Detect which cell encompasses the target text, then output its (X, Y) center coordinate. 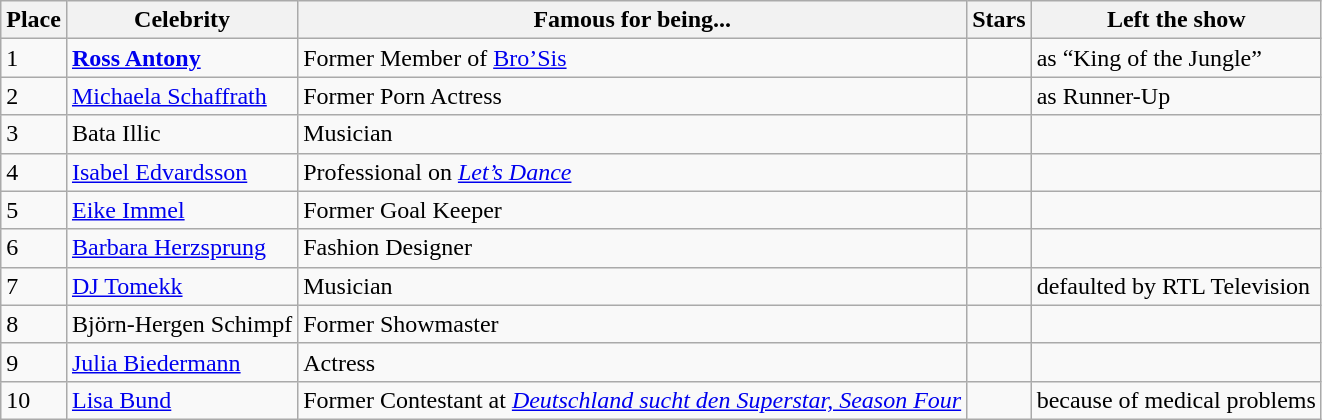
Professional on Let’s Dance (632, 172)
Former Contestant at Deutschland sucht den Superstar, Season Four (632, 400)
Fashion Designer (632, 248)
1 (34, 58)
Michaela Schaffrath (182, 96)
4 (34, 172)
Famous for being... (632, 20)
Julia Biedermann (182, 362)
2 (34, 96)
Left the show (1176, 20)
Barbara Herzsprung (182, 248)
Isabel Edvardsson (182, 172)
Eike Immel (182, 210)
because of medical problems (1176, 400)
DJ Tomekk (182, 286)
Former Showmaster (632, 324)
as Runner-Up (1176, 96)
Actress (632, 362)
Ross Antony (182, 58)
Former Porn Actress (632, 96)
7 (34, 286)
Former Goal Keeper (632, 210)
Former Member of Bro’Sis (632, 58)
Stars (999, 20)
3 (34, 134)
Björn-Hergen Schimpf (182, 324)
Place (34, 20)
Lisa Bund (182, 400)
9 (34, 362)
as “King of the Jungle” (1176, 58)
10 (34, 400)
8 (34, 324)
defaulted by RTL Television (1176, 286)
Celebrity (182, 20)
Bata Illic (182, 134)
6 (34, 248)
5 (34, 210)
